Locate the cell with the specified text and output its (X, Y) center coordinate. 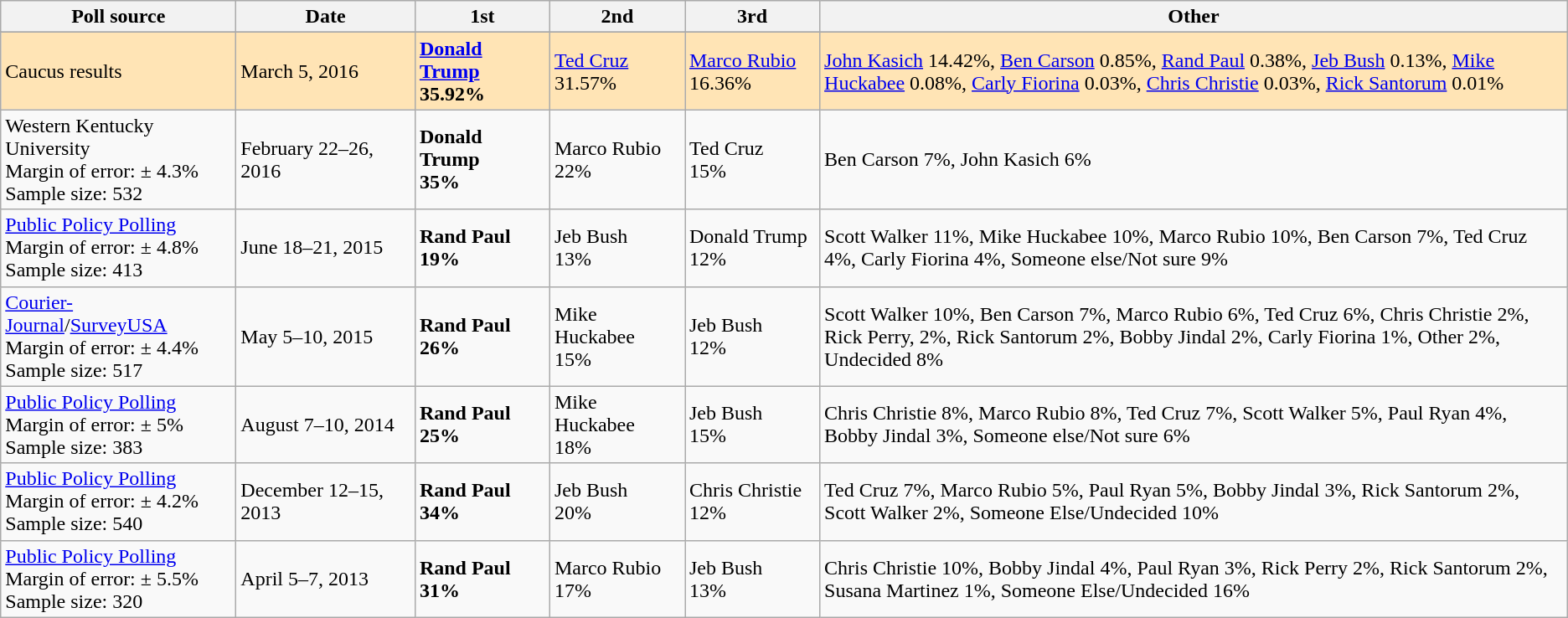
December 12–15, 2013 (326, 502)
Rand Paul34% (482, 502)
Rand Paul19% (482, 248)
Poll source (119, 17)
Public Policy PollingMargin of error: ± 5.5% Sample size: 320 (119, 579)
Public Policy PollingMargin of error: ± 4.8% Sample size: 413 (119, 248)
Public Policy PollingMargin of error: ± 4.2% Sample size: 540 (119, 502)
Jeb Bush15% (752, 425)
Ted Cruz15% (752, 159)
Chris Christie12% (752, 502)
3rd (752, 17)
Other (1194, 17)
1st (482, 17)
Marco Rubio22% (616, 159)
Marco Rubio17% (616, 579)
Courier-Journal/SurveyUSAMargin of error: ± 4.4% Sample size: 517 (119, 337)
Ted Cruz 7%, Marco Rubio 5%, Paul Ryan 5%, Bobby Jindal 3%, Rick Santorum 2%, Scott Walker 2%, Someone Else/Undecided 10% (1194, 502)
Rand Paul25% (482, 425)
Jeb Bush12% (752, 337)
Donald Trump35% (482, 159)
Donald Trump35.92% (482, 71)
April 5–7, 2013 (326, 579)
Rand Paul26% (482, 337)
Jeb Bush20% (616, 502)
Caucus results (119, 71)
Donald Trump12% (752, 248)
February 22–26, 2016 (326, 159)
Rand Paul31% (482, 579)
Scott Walker 11%, Mike Huckabee 10%, Marco Rubio 10%, Ben Carson 7%, Ted Cruz 4%, Carly Fiorina 4%, Someone else/Not sure 9% (1194, 248)
Ben Carson 7%, John Kasich 6% (1194, 159)
Western Kentucky UniversityMargin of error: ± 4.3% Sample size: 532 (119, 159)
Chris Christie 10%, Bobby Jindal 4%, Paul Ryan 3%, Rick Perry 2%, Rick Santorum 2%, Susana Martinez 1%, Someone Else/Undecided 16% (1194, 579)
2nd (616, 17)
Ted Cruz31.57% (616, 71)
Mike Huckabee18% (616, 425)
March 5, 2016 (326, 71)
Chris Christie 8%, Marco Rubio 8%, Ted Cruz 7%, Scott Walker 5%, Paul Ryan 4%, Bobby Jindal 3%, Someone else/Not sure 6% (1194, 425)
August 7–10, 2014 (326, 425)
Public Policy PollingMargin of error: ± 5% Sample size: 383 (119, 425)
Mike Huckabee15% (616, 337)
June 18–21, 2015 (326, 248)
May 5–10, 2015 (326, 337)
Date (326, 17)
Marco Rubio16.36% (752, 71)
